Extract the (x, y) coordinate from the center of the cell holding the provided text.  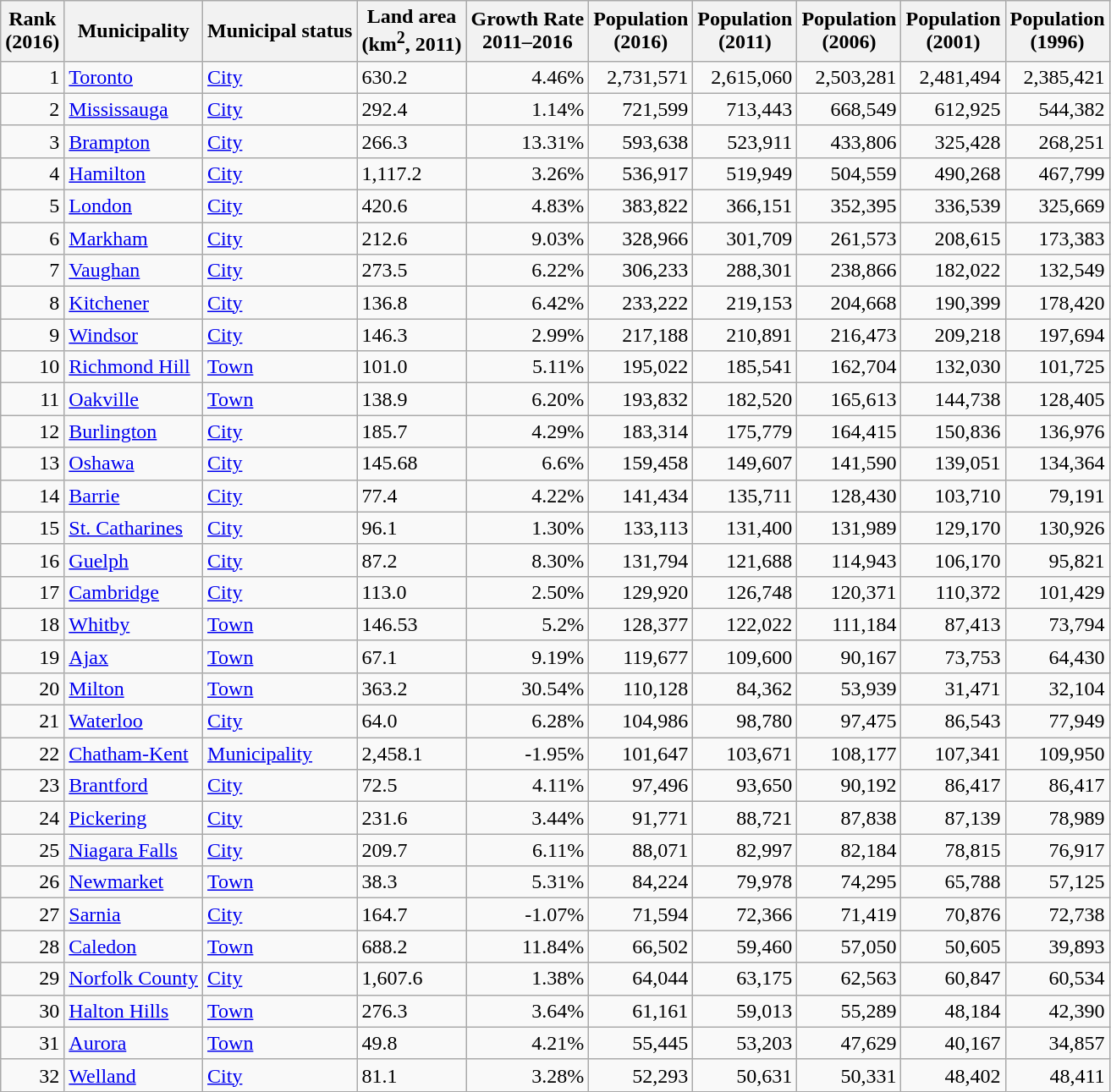
64,430 (1058, 656)
59,460 (745, 947)
612,925 (953, 109)
216,473 (850, 335)
10 (32, 367)
57,050 (850, 947)
31 (32, 1043)
31,471 (953, 689)
149,607 (745, 464)
366,151 (745, 206)
Population(2011) (745, 31)
119,677 (641, 656)
Markham (134, 239)
162,704 (850, 367)
Welland (134, 1075)
231.6 (411, 818)
185.7 (411, 431)
14 (32, 496)
Milton (134, 689)
70,876 (953, 914)
Population(2001) (953, 31)
Land area(km2, 2011) (411, 31)
433,806 (850, 141)
129,920 (641, 592)
39,893 (1058, 947)
82,997 (745, 850)
2,458.1 (411, 754)
Newmarket (134, 882)
87,838 (850, 818)
4.22% (528, 496)
25 (32, 850)
2,731,571 (641, 77)
16 (32, 560)
352,395 (850, 206)
2,615,060 (745, 77)
195,022 (641, 367)
48,184 (953, 1011)
138.9 (411, 399)
Hamilton (134, 173)
165,613 (850, 399)
4.29% (528, 431)
146.53 (411, 624)
55,445 (641, 1043)
71,594 (641, 914)
504,559 (850, 173)
132,549 (1058, 271)
29 (32, 979)
28 (32, 947)
77,949 (1058, 722)
4.21% (528, 1043)
50,631 (745, 1075)
261,573 (850, 239)
34,857 (1058, 1043)
78,815 (953, 850)
55,289 (850, 1011)
52,293 (641, 1075)
18 (32, 624)
7 (32, 271)
4 (32, 173)
131,989 (850, 528)
328,966 (641, 239)
325,669 (1058, 206)
50,605 (953, 947)
721,599 (641, 109)
6.42% (528, 303)
62,563 (850, 979)
72,738 (1058, 914)
233,222 (641, 303)
Barrie (134, 496)
6.22% (528, 271)
106,170 (953, 560)
2,385,421 (1058, 77)
5.31% (528, 882)
47,629 (850, 1043)
122,022 (745, 624)
536,917 (641, 173)
Mississauga (134, 109)
60,534 (1058, 979)
104,986 (641, 722)
93,650 (745, 786)
101,429 (1058, 592)
73,753 (953, 656)
57,125 (1058, 882)
95,821 (1058, 560)
273.5 (411, 271)
London (134, 206)
490,268 (953, 173)
2,503,281 (850, 77)
363.2 (411, 689)
111,184 (850, 624)
3 (32, 141)
133,113 (641, 528)
23 (32, 786)
38.3 (411, 882)
668,549 (850, 109)
101.0 (411, 367)
268,251 (1058, 141)
292.4 (411, 109)
103,671 (745, 754)
2.50% (528, 592)
50,331 (850, 1075)
Growth Rate2011–2016 (528, 31)
1,607.6 (411, 979)
86,543 (953, 722)
Chatham-Kent (134, 754)
88,721 (745, 818)
19 (32, 656)
2,481,494 (953, 77)
4.83% (528, 206)
Guelph (134, 560)
301,709 (745, 239)
22 (32, 754)
110,372 (953, 592)
Population(1996) (1058, 31)
266.3 (411, 141)
15 (32, 528)
136,976 (1058, 431)
1.14% (528, 109)
4.46% (528, 77)
6.20% (528, 399)
Burlington (134, 431)
131,400 (745, 528)
6 (32, 239)
Municipal status (280, 31)
2 (32, 109)
519,949 (745, 173)
4.11% (528, 786)
79,978 (745, 882)
114,943 (850, 560)
209.7 (411, 850)
5 (32, 206)
3.44% (528, 818)
190,399 (953, 303)
9.19% (528, 656)
134,364 (1058, 464)
139,051 (953, 464)
182,520 (745, 399)
175,779 (745, 431)
Toronto (134, 77)
Oshawa (134, 464)
66,502 (641, 947)
3.26% (528, 173)
113.0 (411, 592)
Sarnia (134, 914)
688.2 (411, 947)
Halton Hills (134, 1011)
132,030 (953, 367)
5.2% (528, 624)
Pickering (134, 818)
13.31% (528, 141)
26 (32, 882)
120,371 (850, 592)
217,188 (641, 335)
76,917 (1058, 850)
87.2 (411, 560)
130,926 (1058, 528)
67.1 (411, 656)
32,104 (1058, 689)
383,822 (641, 206)
32 (32, 1075)
182,022 (953, 271)
91,771 (641, 818)
90,167 (850, 656)
53,939 (850, 689)
Ajax (134, 656)
61,161 (641, 1011)
6.6% (528, 464)
3.28% (528, 1075)
126,748 (745, 592)
72.5 (411, 786)
64.0 (411, 722)
131,794 (641, 560)
13 (32, 464)
St. Catharines (134, 528)
336,539 (953, 206)
-1.95% (528, 754)
6.11% (528, 850)
Kitchener (134, 303)
63,175 (745, 979)
72,366 (745, 914)
420.6 (411, 206)
103,710 (953, 496)
97,475 (850, 722)
208,615 (953, 239)
101,725 (1058, 367)
20 (32, 689)
53,203 (745, 1043)
24 (32, 818)
64,044 (641, 979)
21 (32, 722)
135,711 (745, 496)
210,891 (745, 335)
Rank(2016) (32, 31)
1.30% (528, 528)
238,866 (850, 271)
128,405 (1058, 399)
73,794 (1058, 624)
77.4 (411, 496)
197,694 (1058, 335)
173,383 (1058, 239)
110,128 (641, 689)
65,788 (953, 882)
6.28% (528, 722)
2.99% (528, 335)
82,184 (850, 850)
630.2 (411, 77)
1.38% (528, 979)
87,413 (953, 624)
713,443 (745, 109)
30.54% (528, 689)
84,362 (745, 689)
150,836 (953, 431)
Population(2006) (850, 31)
193,832 (641, 399)
467,799 (1058, 173)
5.11% (528, 367)
74,295 (850, 882)
145.68 (411, 464)
204,668 (850, 303)
17 (32, 592)
11.84% (528, 947)
42,390 (1058, 1011)
30 (32, 1011)
109,600 (745, 656)
Caledon (134, 947)
178,420 (1058, 303)
97,496 (641, 786)
40,167 (953, 1043)
88,071 (641, 850)
Norfolk County (134, 979)
60,847 (953, 979)
Aurora (134, 1043)
306,233 (641, 271)
146.3 (411, 335)
27 (32, 914)
212.6 (411, 239)
90,192 (850, 786)
1 (32, 77)
8.30% (528, 560)
523,911 (745, 141)
84,224 (641, 882)
11 (32, 399)
101,647 (641, 754)
48,402 (953, 1075)
9.03% (528, 239)
Vaughan (134, 271)
219,153 (745, 303)
209,218 (953, 335)
48,411 (1058, 1075)
185,541 (745, 367)
164,415 (850, 431)
Waterloo (134, 722)
3.64% (528, 1011)
136.8 (411, 303)
8 (32, 303)
141,590 (850, 464)
183,314 (641, 431)
544,382 (1058, 109)
128,377 (641, 624)
12 (32, 431)
98,780 (745, 722)
108,177 (850, 754)
593,638 (641, 141)
144,738 (953, 399)
288,301 (745, 271)
87,139 (953, 818)
9 (32, 335)
Windsor (134, 335)
Oakville (134, 399)
159,458 (641, 464)
78,989 (1058, 818)
79,191 (1058, 496)
Brantford (134, 786)
Whitby (134, 624)
Brampton (134, 141)
81.1 (411, 1075)
Cambridge (134, 592)
-1.07% (528, 914)
1,117.2 (411, 173)
107,341 (953, 754)
121,688 (745, 560)
Population(2016) (641, 31)
59,013 (745, 1011)
141,434 (641, 496)
Niagara Falls (134, 850)
128,430 (850, 496)
129,170 (953, 528)
71,419 (850, 914)
49.8 (411, 1043)
276.3 (411, 1011)
Richmond Hill (134, 367)
325,428 (953, 141)
96.1 (411, 528)
109,950 (1058, 754)
164.7 (411, 914)
